Identify which cell holds the provided text, then report its (x, y) central coordinate. 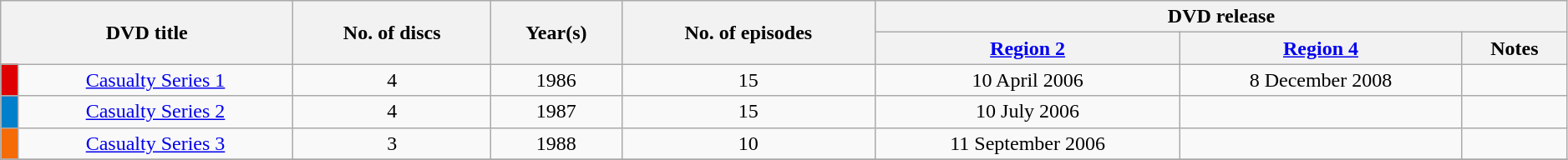
1986 (556, 80)
Casualty Series 1 (155, 80)
No. of discs (393, 32)
Notes (1514, 48)
No. of episodes (748, 32)
Casualty Series 2 (155, 112)
1988 (556, 143)
3 (393, 143)
Year(s) (556, 32)
10 April 2006 (1028, 80)
11 September 2006 (1028, 143)
10 (748, 143)
Region 4 (1322, 48)
Region 2 (1028, 48)
Casualty Series 3 (155, 143)
10 July 2006 (1028, 112)
8 December 2008 (1322, 80)
1987 (556, 112)
DVD release (1221, 17)
DVD title (147, 32)
